Output the [X, Y] coordinate of the center of the cell containing the given text.  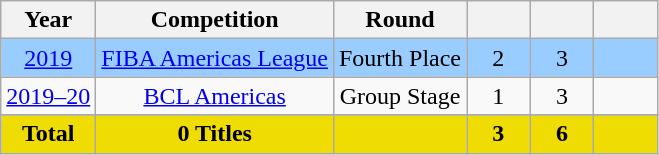
BCL Americas [215, 96]
Year [48, 20]
Round [400, 20]
Competition [215, 20]
2019 [48, 58]
Total [48, 134]
Group Stage [400, 96]
Fourth Place [400, 58]
0 Titles [215, 134]
1 [499, 96]
2019–20 [48, 96]
FIBA Americas League [215, 58]
2 [499, 58]
6 [562, 134]
